Pinpoint the cell where the given text exists, returning its [X, Y] midpoint coordinate. 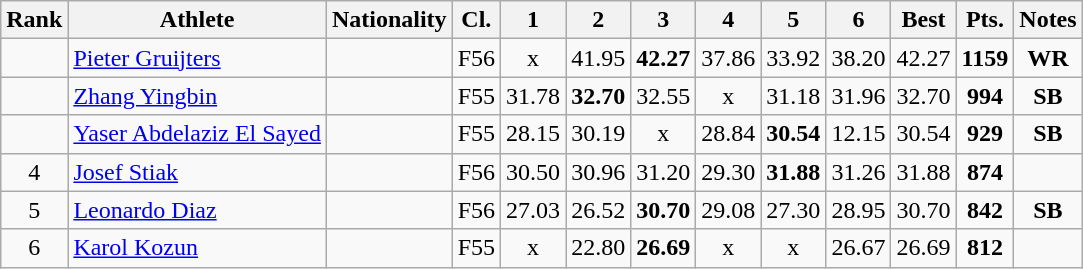
1159 [985, 58]
Zhang Yingbin [198, 96]
38.20 [858, 58]
29.08 [728, 210]
30.19 [598, 134]
33.92 [794, 58]
28.15 [534, 134]
22.80 [598, 248]
Rank [34, 20]
32.55 [664, 96]
Pts. [985, 20]
31.96 [858, 96]
28.84 [728, 134]
26.52 [598, 210]
41.95 [598, 58]
30.50 [534, 172]
Notes [1048, 20]
31.18 [794, 96]
30.96 [598, 172]
28.95 [858, 210]
Athlete [198, 20]
31.26 [858, 172]
WR [1048, 58]
Josef Stiak [198, 172]
Pieter Gruijters [198, 58]
37.86 [728, 58]
29.30 [728, 172]
2 [598, 20]
12.15 [858, 134]
929 [985, 134]
Nationality [389, 20]
3 [664, 20]
Yaser Abdelaziz El Sayed [198, 134]
31.20 [664, 172]
Cl. [476, 20]
Leonardo Diaz [198, 210]
1 [534, 20]
812 [985, 248]
31.78 [534, 96]
Karol Kozun [198, 248]
26.67 [858, 248]
Best [924, 20]
27.03 [534, 210]
874 [985, 172]
994 [985, 96]
27.30 [794, 210]
842 [985, 210]
